For the text-containing cell, return its midpoint in (x, y) coordinate format. 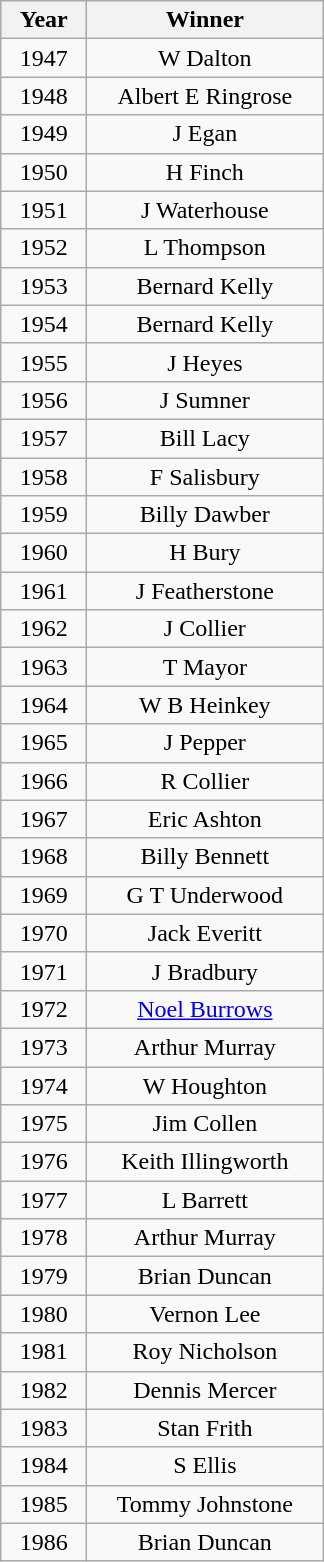
L Barrett (205, 1200)
G T Underwood (205, 895)
Winner (205, 20)
H Finch (205, 172)
J Sumner (205, 400)
Eric Ashton (205, 819)
F Salisbury (205, 477)
1979 (44, 1276)
1956 (44, 400)
1977 (44, 1200)
1961 (44, 591)
1951 (44, 210)
Billy Bennett (205, 857)
W Dalton (205, 58)
1969 (44, 895)
1957 (44, 438)
1970 (44, 933)
1952 (44, 248)
1968 (44, 857)
1985 (44, 1504)
W Houghton (205, 1085)
Vernon Lee (205, 1314)
Jack Everitt (205, 933)
1974 (44, 1085)
L Thompson (205, 248)
Billy Dawber (205, 515)
1960 (44, 553)
1954 (44, 324)
1962 (44, 629)
Bill Lacy (205, 438)
1972 (44, 1009)
Keith Illingworth (205, 1162)
1948 (44, 96)
1971 (44, 971)
1963 (44, 667)
H Bury (205, 553)
1967 (44, 819)
1949 (44, 134)
Stan Frith (205, 1428)
1965 (44, 743)
1958 (44, 477)
1975 (44, 1124)
1950 (44, 172)
Tommy Johnstone (205, 1504)
W B Heinkey (205, 705)
1964 (44, 705)
Noel Burrows (205, 1009)
1978 (44, 1238)
1983 (44, 1428)
1953 (44, 286)
J Egan (205, 134)
R Collier (205, 781)
J Pepper (205, 743)
T Mayor (205, 667)
J Collier (205, 629)
1982 (44, 1390)
1959 (44, 515)
Albert E Ringrose (205, 96)
J Bradbury (205, 971)
1984 (44, 1466)
1976 (44, 1162)
1966 (44, 781)
J Featherstone (205, 591)
1955 (44, 362)
S Ellis (205, 1466)
1980 (44, 1314)
Jim Collen (205, 1124)
J Heyes (205, 362)
J Waterhouse (205, 210)
Year (44, 20)
1973 (44, 1047)
Roy Nicholson (205, 1352)
Dennis Mercer (205, 1390)
1981 (44, 1352)
1986 (44, 1542)
1947 (44, 58)
